Output the (x, y) coordinate of the center of the cell containing the given text.  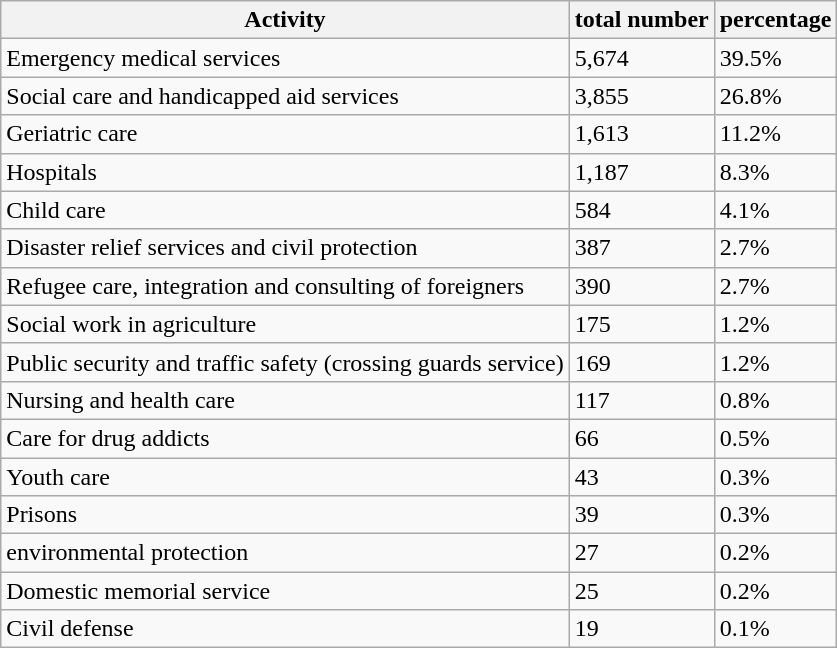
Geriatric care (285, 134)
Social care and handicapped aid services (285, 96)
390 (642, 286)
26.8% (776, 96)
43 (642, 477)
387 (642, 248)
8.3% (776, 172)
Domestic memorial service (285, 591)
19 (642, 629)
1,187 (642, 172)
Refugee care, integration and consulting of foreigners (285, 286)
Youth care (285, 477)
Child care (285, 210)
11.2% (776, 134)
Public security and traffic safety (crossing guards service) (285, 362)
39 (642, 515)
117 (642, 400)
0.8% (776, 400)
584 (642, 210)
169 (642, 362)
environmental protection (285, 553)
Social work in agriculture (285, 324)
Hospitals (285, 172)
0.5% (776, 438)
39.5% (776, 58)
3,855 (642, 96)
27 (642, 553)
Civil defense (285, 629)
Emergency medical services (285, 58)
5,674 (642, 58)
25 (642, 591)
175 (642, 324)
Activity (285, 20)
Care for drug addicts (285, 438)
total number (642, 20)
percentage (776, 20)
Nursing and health care (285, 400)
0.1% (776, 629)
66 (642, 438)
4.1% (776, 210)
Disaster relief services and civil protection (285, 248)
Prisons (285, 515)
1,613 (642, 134)
